Determine the (x, y) coordinate at the center of the cell enclosing the given text.  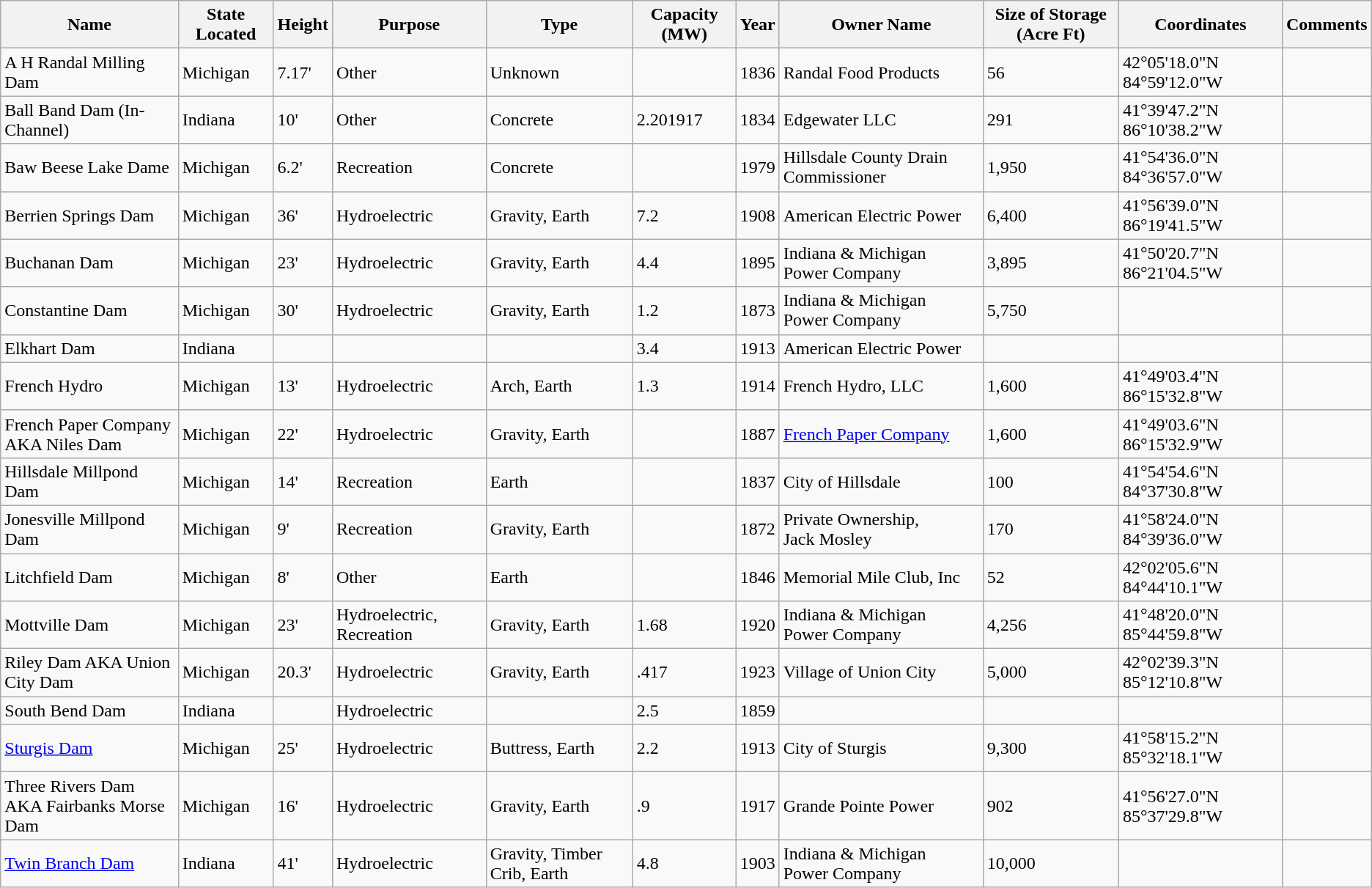
Constantine Dam (89, 311)
8' (303, 576)
Gravity, Timber Crib, Earth (559, 864)
2.5 (685, 711)
1908 (758, 216)
30' (303, 311)
100 (1051, 481)
41°54'54.6"N 84°37'30.8"W (1200, 481)
Size of Storage (Acre Ft) (1051, 25)
22' (303, 434)
French Hydro, LLC (881, 386)
1.3 (685, 386)
42°02'05.6"N 84°44'10.1"W (1200, 576)
4.8 (685, 864)
41°39'47.2"N 86°10'38.2"W (1200, 120)
10' (303, 120)
.9 (685, 806)
Mottville Dam (89, 625)
Sturgis Dam (89, 748)
41°49'03.6"N 86°15'32.9"W (1200, 434)
Ball Band Dam (In-Channel) (89, 120)
.417 (685, 673)
16' (303, 806)
Jonesville Millpond Dam (89, 529)
1,950 (1051, 167)
14' (303, 481)
Twin Branch Dam (89, 864)
1914 (758, 386)
Type (559, 25)
6,400 (1051, 216)
Buchanan Dam (89, 263)
52 (1051, 576)
French Paper Company (881, 434)
1903 (758, 864)
City of Sturgis (881, 748)
10,000 (1051, 864)
41°56'27.0"N 85°37'29.8"W (1200, 806)
7.17' (303, 72)
42°05'18.0"N 84°59'12.0"W (1200, 72)
170 (1051, 529)
41°56'39.0"N 86°19'41.5"W (1200, 216)
2.201917 (685, 120)
1846 (758, 576)
41°50'20.7"N 86°21'04.5"W (1200, 263)
41°54'36.0"N 84°36'57.0"W (1200, 167)
Hillsdale County Drain Commissioner (881, 167)
5,000 (1051, 673)
2.2 (685, 748)
Name (89, 25)
1979 (758, 167)
41°48'20.0"N 85°44'59.8"W (1200, 625)
1917 (758, 806)
1836 (758, 72)
Arch, Earth (559, 386)
9' (303, 529)
Buttress, Earth (559, 748)
1.2 (685, 311)
Edgewater LLC (881, 120)
7.2 (685, 216)
5,750 (1051, 311)
1895 (758, 263)
41' (303, 864)
French Hydro (89, 386)
Grande Pointe Power (881, 806)
41°58'24.0"N 84°39'36.0"W (1200, 529)
291 (1051, 120)
6.2' (303, 167)
9,300 (1051, 748)
Memorial Mile Club, Inc (881, 576)
Private Ownership,Jack Mosley (881, 529)
Litchfield Dam (89, 576)
3.4 (685, 348)
41°49'03.4"N 86°15'32.8"W (1200, 386)
Berrien Springs Dam (89, 216)
Randal Food Products (881, 72)
Owner Name (881, 25)
1834 (758, 120)
1837 (758, 481)
25' (303, 748)
Height (303, 25)
City of Hillsdale (881, 481)
3,895 (1051, 263)
42°02'39.3"N 85°12'10.8"W (1200, 673)
1.68 (685, 625)
Capacity (MW) (685, 25)
French Paper CompanyAKA Niles Dam (89, 434)
1873 (758, 311)
Baw Beese Lake Dame (89, 167)
Coordinates (1200, 25)
Purpose (409, 25)
1872 (758, 529)
1920 (758, 625)
Year (758, 25)
Comments (1327, 25)
20.3' (303, 673)
Unknown (559, 72)
A H Randal Milling Dam (89, 72)
13' (303, 386)
1859 (758, 711)
Riley Dam AKA Union City Dam (89, 673)
56 (1051, 72)
41°58'15.2"N 85°32'18.1"W (1200, 748)
36' (303, 216)
Hillsdale Millpond Dam (89, 481)
4,256 (1051, 625)
1923 (758, 673)
Village of Union City (881, 673)
1887 (758, 434)
State Located (226, 25)
Hydroelectric, Recreation (409, 625)
Three Rivers DamAKA Fairbanks Morse Dam (89, 806)
902 (1051, 806)
4.4 (685, 263)
Elkhart Dam (89, 348)
South Bend Dam (89, 711)
